Provide the (X, Y) coordinate of the cell's center where the given text is located.  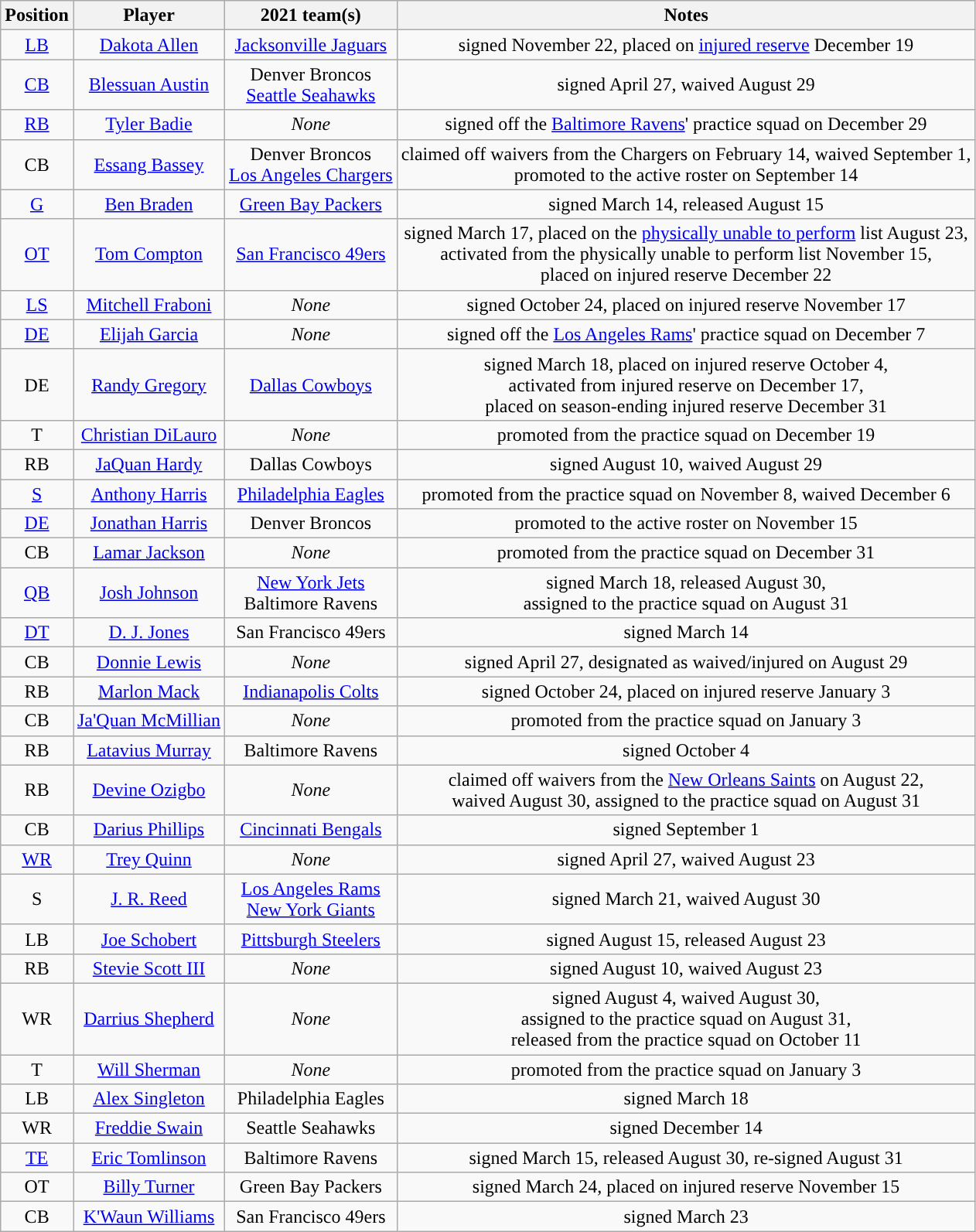
Freddie Swain (148, 1128)
TE (37, 1158)
Joe Schobert (148, 939)
signed March 14 (686, 633)
Tyler Badie (148, 125)
Jacksonville Jaguars (311, 45)
signed August 15, released August 23 (686, 939)
Eric Tomlinson (148, 1158)
QB (37, 592)
signed October 24, placed on injured reserve November 17 (686, 305)
Tom Compton (148, 254)
signed August 4, waived August 30,assigned to the practice squad on August 31,released from the practice squad on October 11 (686, 1019)
signed March 23 (686, 1217)
promoted from the practice squad on December 31 (686, 553)
Pittsburgh Steelers (311, 939)
signed March 24, placed on injured reserve November 15 (686, 1187)
Ja'Quan McMillian (148, 721)
signed March 21, waived August 30 (686, 899)
signed April 27, designated as waived/injured on August 29 (686, 662)
Stevie Scott III (148, 968)
promoted to the active roster on November 15 (686, 524)
signed off the Los Angeles Rams' practice squad on December 7 (686, 334)
signed off the Baltimore Ravens' practice squad on December 29 (686, 125)
Lamar Jackson (148, 553)
promoted from the practice squad on December 19 (686, 435)
Jonathan Harris (148, 524)
Player (148, 15)
Cincinnati Bengals (311, 830)
claimed off waivers from the Chargers on February 14, waived September 1,promoted to the active roster on September 14 (686, 164)
signed October 24, placed on injured reserve January 3 (686, 691)
Alex Singleton (148, 1099)
signed March 14, released August 15 (686, 204)
J. R. Reed (148, 899)
Billy Turner (148, 1187)
Position (37, 15)
Ben Braden (148, 204)
Denver Broncos (311, 524)
Elijah Garcia (148, 334)
Darrius Shepherd (148, 1019)
Notes (686, 15)
Los Angeles RamsNew York Giants (311, 899)
promoted from the practice squad on November 8, waived December 6 (686, 494)
Darius Phillips (148, 830)
signed August 10, waived August 29 (686, 464)
Josh Johnson (148, 592)
Essang Bassey (148, 164)
G (37, 204)
signed September 1 (686, 830)
signed December 14 (686, 1128)
DT (37, 633)
Anthony Harris (148, 494)
Marlon Mack (148, 691)
Randy Gregory (148, 384)
New York JetsBaltimore Ravens (311, 592)
signed October 4 (686, 750)
Indianapolis Colts (311, 691)
Christian DiLauro (148, 435)
signed March 18 (686, 1099)
Mitchell Fraboni (148, 305)
signed April 27, waived August 29 (686, 85)
Will Sherman (148, 1070)
Denver BroncosSeattle Seahawks (311, 85)
signed August 10, waived August 23 (686, 968)
Trey Quinn (148, 859)
Donnie Lewis (148, 662)
K'Waun Williams (148, 1217)
signed November 22, placed on injured reserve December 19 (686, 45)
D. J. Jones (148, 633)
Blessuan Austin (148, 85)
Dakota Allen (148, 45)
claimed off waivers from the New Orleans Saints on August 22, waived August 30, assigned to the practice squad on August 31 (686, 790)
LS (37, 305)
Seattle Seahawks (311, 1128)
signed March 15, released August 30, re-signed August 31 (686, 1158)
2021 team(s) (311, 15)
signed March 18, released August 30,assigned to the practice squad on August 31 (686, 592)
Latavius Murray (148, 750)
signed April 27, waived August 23 (686, 859)
Denver BroncosLos Angeles Chargers (311, 164)
JaQuan Hardy (148, 464)
Devine Ozigbo (148, 790)
